Detect which cell encompasses the target text, then output its (x, y) center coordinate. 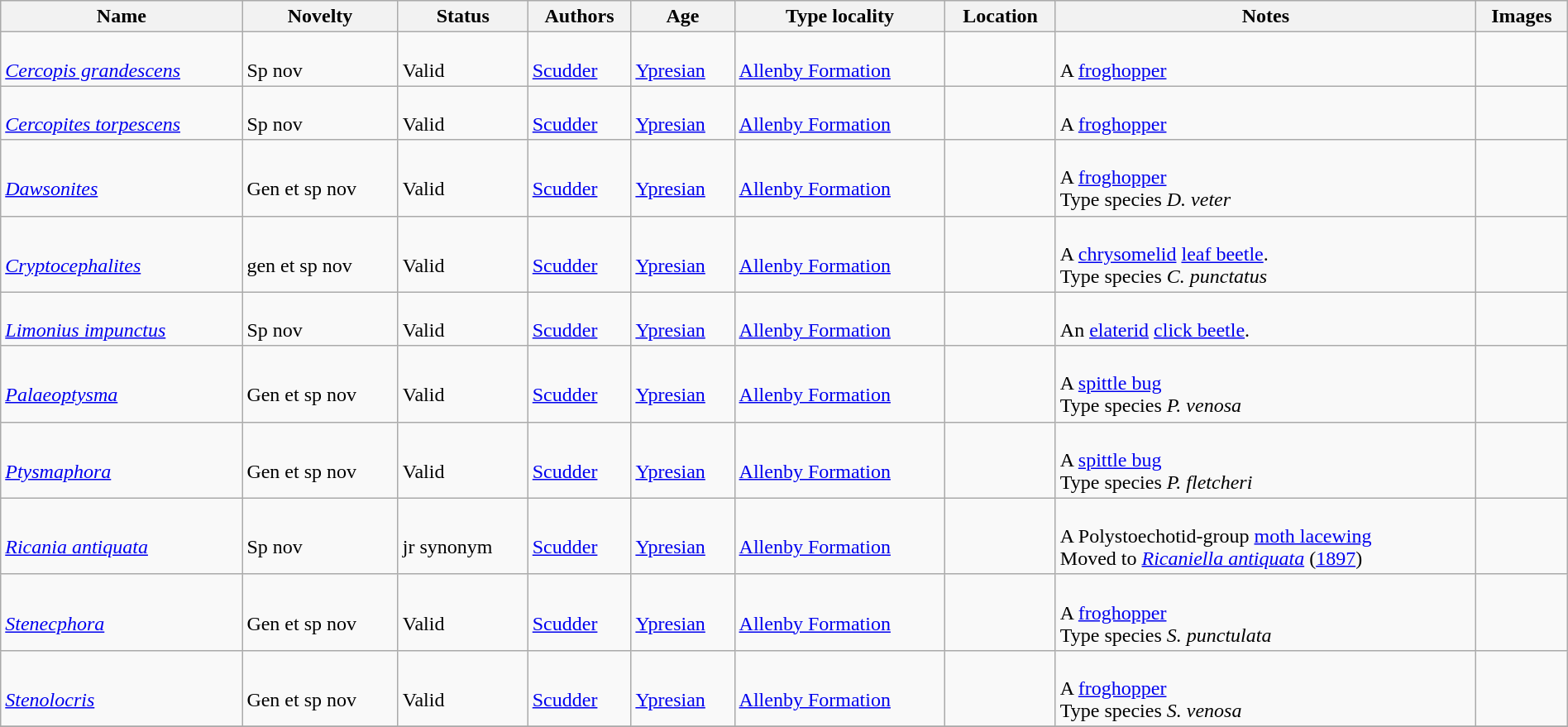
Novelty (320, 17)
A froghopperType species S. venosa (1265, 688)
Dawsonites (122, 178)
Cryptocephalites (122, 254)
A Polystoechotid-group moth lacewing Moved to Ricaniella antiquata (1897) (1265, 536)
Ricania antiquata (122, 536)
A froghopperType species S. punctulata (1265, 612)
Cercopites torpescens (122, 112)
A froghopperType species D. veter (1265, 178)
gen et sp nov (320, 254)
Authors (579, 17)
Type locality (840, 17)
Images (1522, 17)
Status (463, 17)
A chrysomelid leaf beetle. Type species C. punctatus (1265, 254)
Palaeoptysma (122, 384)
Stenolocris (122, 688)
Stenecphora (122, 612)
A spittle bugType species P. fletcheri (1265, 460)
A spittle bugType species P. venosa (1265, 384)
An elaterid click beetle. (1265, 319)
Notes (1265, 17)
Name (122, 17)
Limonius impunctus (122, 319)
Ptysmaphora (122, 460)
Cercopis grandescens (122, 60)
Age (683, 17)
jr synonym (463, 536)
Location (1001, 17)
